Return [X, Y] of the center of cell containing provided text 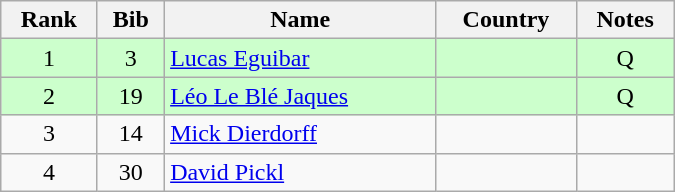
4 [49, 172]
Mick Dierdorff [300, 134]
30 [131, 172]
Notes [625, 20]
2 [49, 96]
Rank [49, 20]
Name [300, 20]
14 [131, 134]
Léo Le Blé Jaques [300, 96]
Lucas Eguibar [300, 58]
Country [506, 20]
1 [49, 58]
19 [131, 96]
Bib [131, 20]
David Pickl [300, 172]
